For the text-containing cell, return its midpoint in (X, Y) coordinate format. 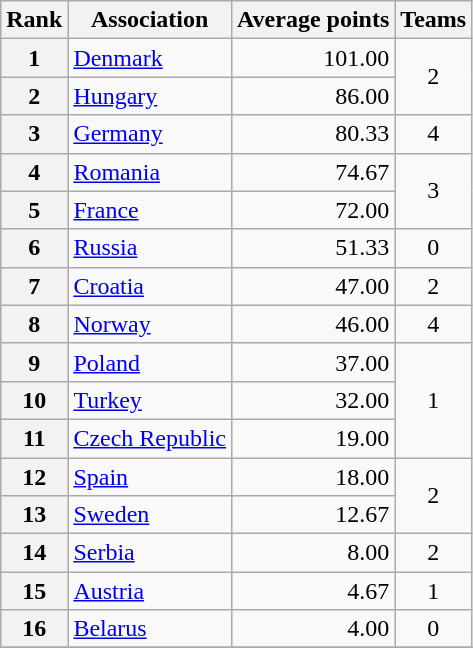
18.00 (314, 477)
Average points (314, 20)
86.00 (314, 96)
Serbia (150, 553)
8.00 (314, 553)
Croatia (150, 286)
72.00 (314, 210)
32.00 (314, 400)
Romania (150, 172)
4.00 (314, 629)
19.00 (314, 438)
80.33 (314, 134)
4.67 (314, 591)
Association (150, 20)
Russia (150, 248)
47.00 (314, 286)
Sweden (150, 515)
12 (34, 477)
7 (34, 286)
Austria (150, 591)
51.33 (314, 248)
12.67 (314, 515)
Belarus (150, 629)
46.00 (314, 324)
15 (34, 591)
Denmark (150, 58)
Poland (150, 362)
101.00 (314, 58)
6 (34, 248)
Germany (150, 134)
Spain (150, 477)
11 (34, 438)
10 (34, 400)
37.00 (314, 362)
8 (34, 324)
Norway (150, 324)
14 (34, 553)
13 (34, 515)
74.67 (314, 172)
Turkey (150, 400)
5 (34, 210)
16 (34, 629)
Hungary (150, 96)
Teams (434, 20)
9 (34, 362)
Rank (34, 20)
Czech Republic (150, 438)
France (150, 210)
